Detect which cell encompasses the target text, then output its (x, y) center coordinate. 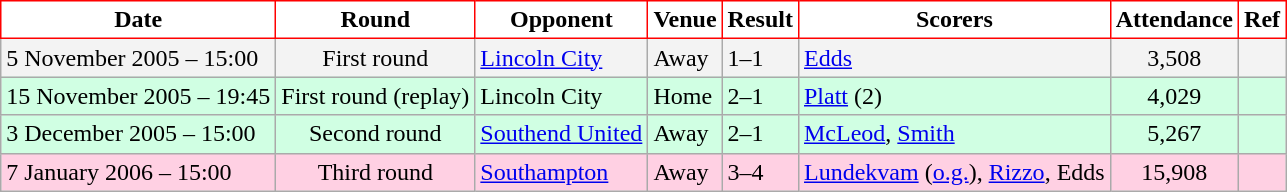
5,267 (1174, 134)
Third round (376, 172)
Platt (2) (954, 96)
Edds (954, 58)
Venue (685, 20)
7 January 2006 – 15:00 (138, 172)
First round (replay) (376, 96)
Round (376, 20)
3–4 (760, 172)
15,908 (1174, 172)
Result (760, 20)
McLeod, Smith (954, 134)
3,508 (1174, 58)
Ref (1262, 20)
5 November 2005 – 15:00 (138, 58)
Southampton (562, 172)
Southend United (562, 134)
Attendance (1174, 20)
First round (376, 58)
Second round (376, 134)
Home (685, 96)
1–1 (760, 58)
Date (138, 20)
15 November 2005 – 19:45 (138, 96)
Lundekvam (o.g.), Rizzo, Edds (954, 172)
4,029 (1174, 96)
3 December 2005 – 15:00 (138, 134)
Opponent (562, 20)
Scorers (954, 20)
